Return [X, Y] of the center of cell containing provided text 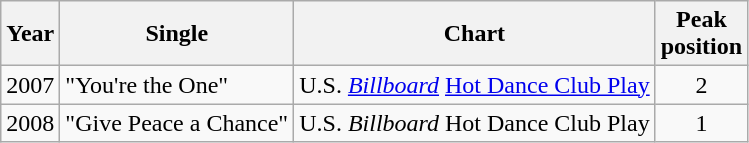
2007 [30, 85]
1 [701, 123]
Year [30, 34]
"You're the One" [177, 85]
Single [177, 34]
2 [701, 85]
2008 [30, 123]
Chart [475, 34]
Peakposition [701, 34]
"Give Peace a Chance" [177, 123]
